Return the (x, y) coordinate for the center point of the cell that contains the specified text.  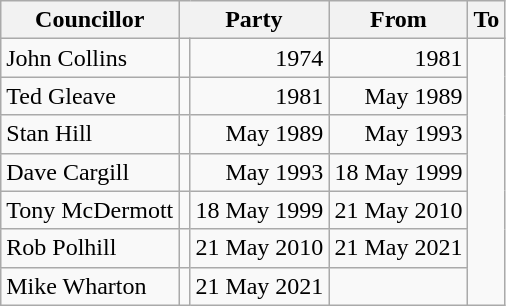
Dave Cargill (90, 172)
Stan Hill (90, 134)
Councillor (90, 20)
Mike Wharton (90, 286)
Ted Gleave (90, 96)
From (398, 20)
To (486, 20)
Tony McDermott (90, 210)
Party (254, 20)
John Collins (90, 58)
Rob Polhill (90, 248)
1974 (260, 58)
